Find where the given text appears and provide that cell's center as (x, y) coordinate. 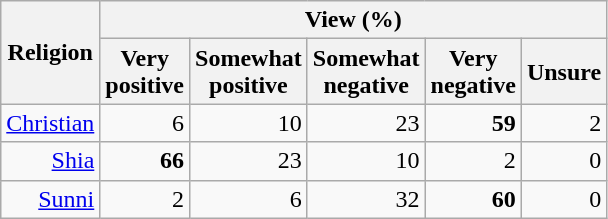
66 (145, 161)
Unsure (564, 72)
Very positive (145, 72)
Christian (50, 123)
Shia (50, 161)
32 (366, 199)
Somewhat negative (366, 72)
60 (473, 199)
View (%) (354, 20)
Sunni (50, 199)
Somewhat positive (249, 72)
Religion (50, 52)
Very negative (473, 72)
59 (473, 123)
